Return (x, y) of the center of cell containing provided text 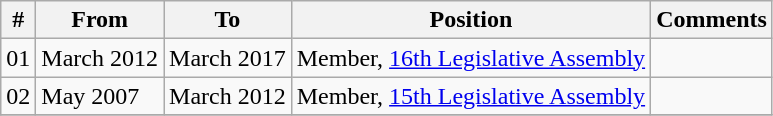
02 (18, 96)
# (18, 20)
March 2017 (228, 58)
01 (18, 58)
Member, 15th Legislative Assembly (470, 96)
To (228, 20)
May 2007 (100, 96)
Member, 16th Legislative Assembly (470, 58)
From (100, 20)
Position (470, 20)
Comments (712, 20)
